Capture the cell that displays the provided text and extract its [X, Y] central coordinate. 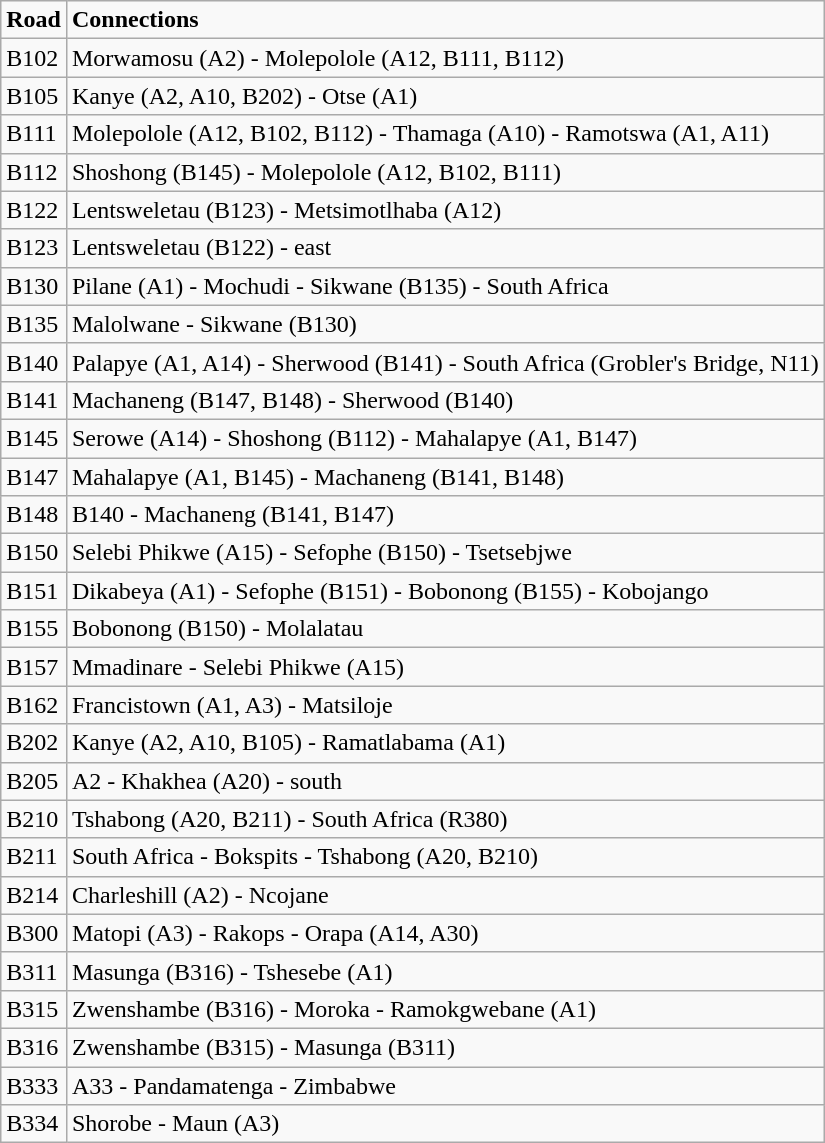
B105 [34, 96]
B210 [34, 819]
B111 [34, 134]
Mahalapye (A1, B145) - Machaneng (B141, B148) [445, 477]
Machaneng (B147, B148) - Sherwood (B140) [445, 400]
Matopi (A3) - Rakops - Orapa (A14, A30) [445, 933]
Road [34, 20]
B150 [34, 553]
B300 [34, 933]
B147 [34, 477]
Zwenshambe (B316) - Moroka - Ramokgwebane (A1) [445, 1009]
Shoshong (B145) - Molepolole (A12, B102, B111) [445, 172]
B211 [34, 857]
Molepolole (A12, B102, B112) - Thamaga (A10) - Ramotswa (A1, A11) [445, 134]
South Africa - Bokspits - Tshabong (A20, B210) [445, 857]
Malolwane - Sikwane (B130) [445, 324]
Bobonong (B150) - Molalatau [445, 629]
Kanye (A2, A10, B202) - Otse (A1) [445, 96]
Pilane (A1) - Mochudi - Sikwane (B135) - South Africa [445, 286]
Connections [445, 20]
B140 [34, 362]
Charleshill (A2) - Ncojane [445, 895]
Masunga (B316) - Tshesebe (A1) [445, 971]
B205 [34, 781]
B157 [34, 667]
B333 [34, 1085]
B122 [34, 210]
Dikabeya (A1) - Sefophe (B151) - Bobonong (B155) - Kobojango [445, 591]
Francistown (A1, A3) - Matsiloje [445, 705]
B130 [34, 286]
B162 [34, 705]
B145 [34, 438]
B315 [34, 1009]
Zwenshambe (B315) - Masunga (B311) [445, 1047]
B311 [34, 971]
Palapye (A1, A14) - Sherwood (B141) - South Africa (Grobler's Bridge, N11) [445, 362]
B148 [34, 515]
A2 - Khakhea (A20) - south [445, 781]
Shorobe - Maun (A3) [445, 1124]
B214 [34, 895]
B316 [34, 1047]
Lentsweletau (B122) - east [445, 248]
B141 [34, 400]
B112 [34, 172]
Tshabong (A20, B211) - South Africa (R380) [445, 819]
Kanye (A2, A10, B105) - Ramatlabama (A1) [445, 743]
Selebi Phikwe (A15) - Sefophe (B150) - Tsetsebjwe [445, 553]
Lentsweletau (B123) - Metsimotlhaba (A12) [445, 210]
Mmadinare - Selebi Phikwe (A15) [445, 667]
B334 [34, 1124]
B135 [34, 324]
A33 - Pandamatenga - Zimbabwe [445, 1085]
Serowe (A14) - Shoshong (B112) - Mahalapye (A1, B147) [445, 438]
B151 [34, 591]
B155 [34, 629]
Morwamosu (A2) - Molepolole (A12, B111, B112) [445, 58]
B102 [34, 58]
B140 - Machaneng (B141, B147) [445, 515]
B202 [34, 743]
B123 [34, 248]
